From the cell containing the given text, extract its center point as (x, y) coordinate. 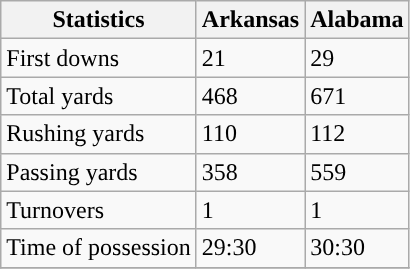
Total yards (99, 96)
21 (250, 58)
Rushing yards (99, 134)
559 (357, 172)
Time of possession (99, 248)
Passing yards (99, 172)
Statistics (99, 20)
Turnovers (99, 210)
358 (250, 172)
671 (357, 96)
29 (357, 58)
29:30 (250, 248)
Alabama (357, 20)
Arkansas (250, 20)
110 (250, 134)
30:30 (357, 248)
468 (250, 96)
112 (357, 134)
First downs (99, 58)
